Capture the cell that displays the provided text and extract its (X, Y) central coordinate. 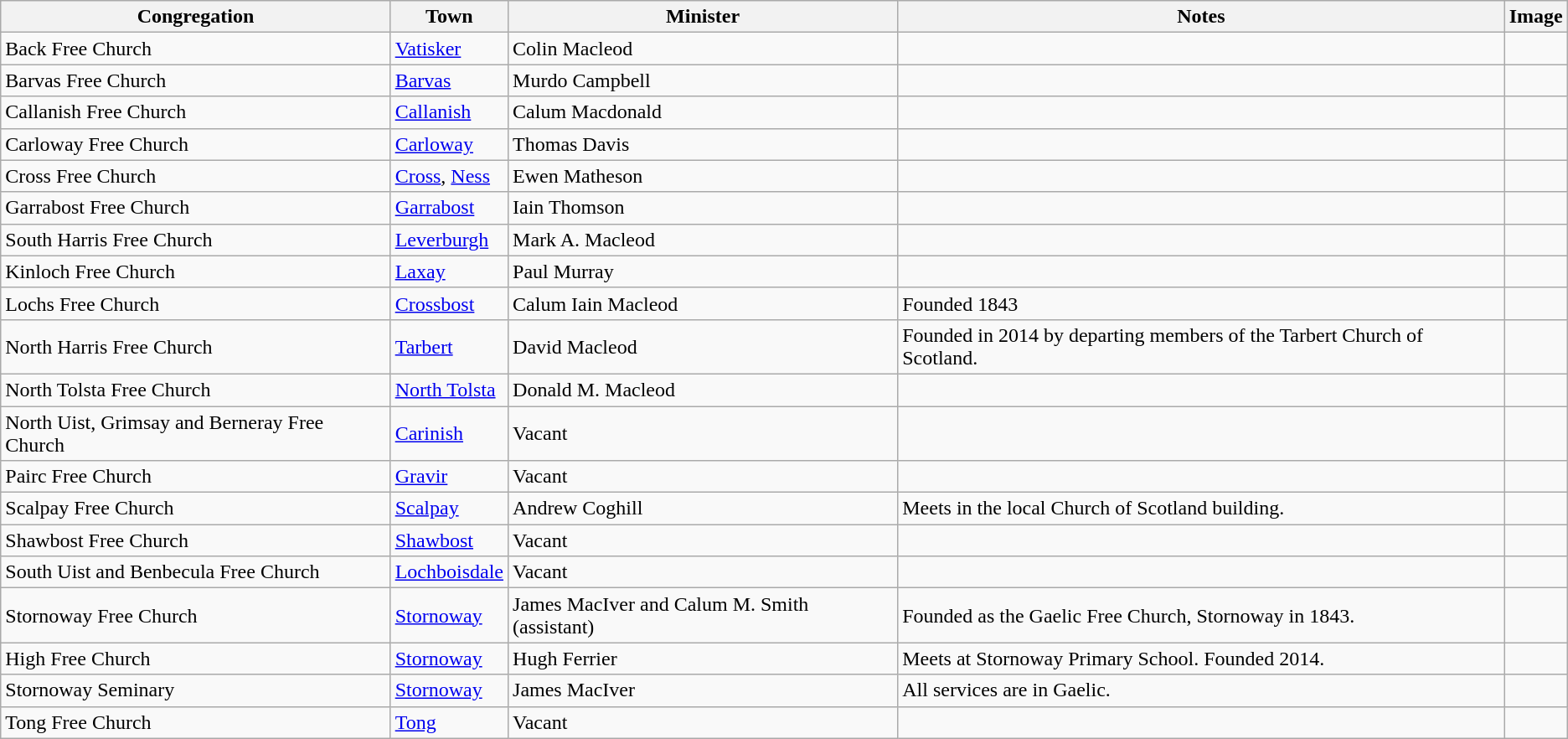
Calum Macdonald (704, 112)
Scalpay (449, 509)
Carloway Free Church (196, 144)
High Free Church (196, 659)
Image (1536, 17)
North Tolsta (449, 390)
Calum Iain Macleod (704, 303)
James MacIver and Calum M. Smith (assistant) (704, 615)
Garrabost (449, 208)
Stornoway Free Church (196, 615)
James MacIver (704, 690)
Tong Free Church (196, 722)
Pairc Free Church (196, 477)
David Macleod (704, 347)
North Uist, Grimsay and Berneray Free Church (196, 432)
Lochboisdale (449, 572)
Shawbost Free Church (196, 540)
Barvas Free Church (196, 80)
Donald M. Macleod (704, 390)
North Harris Free Church (196, 347)
Notes (1201, 17)
Shawbost (449, 540)
Tong (449, 722)
Laxay (449, 271)
Paul Murray (704, 271)
Mark A. Macleod (704, 240)
Colin Macleod (704, 49)
Tarbert (449, 347)
Founded 1843 (1201, 303)
Crossbost (449, 303)
Andrew Coghill (704, 509)
South Uist and Benbecula Free Church (196, 572)
Leverburgh (449, 240)
North Tolsta Free Church (196, 390)
Hugh Ferrier (704, 659)
Back Free Church (196, 49)
Callanish (449, 112)
South Harris Free Church (196, 240)
Iain Thomson (704, 208)
Meets in the local Church of Scotland building. (1201, 509)
Garrabost Free Church (196, 208)
Gravir (449, 477)
Cross Free Church (196, 176)
Thomas Davis (704, 144)
Barvas (449, 80)
Carinish (449, 432)
Meets at Stornoway Primary School. Founded 2014. (1201, 659)
All services are in Gaelic. (1201, 690)
Scalpay Free Church (196, 509)
Vatisker (449, 49)
Stornoway Seminary (196, 690)
Cross, Ness (449, 176)
Kinloch Free Church (196, 271)
Callanish Free Church (196, 112)
Town (449, 17)
Minister (704, 17)
Lochs Free Church (196, 303)
Ewen Matheson (704, 176)
Carloway (449, 144)
Murdo Campbell (704, 80)
Founded as the Gaelic Free Church, Stornoway in 1843. (1201, 615)
Congregation (196, 17)
Founded in 2014 by departing members of the Tarbert Church of Scotland. (1201, 347)
